Locate the cell with the specified text and output its [X, Y] center coordinate. 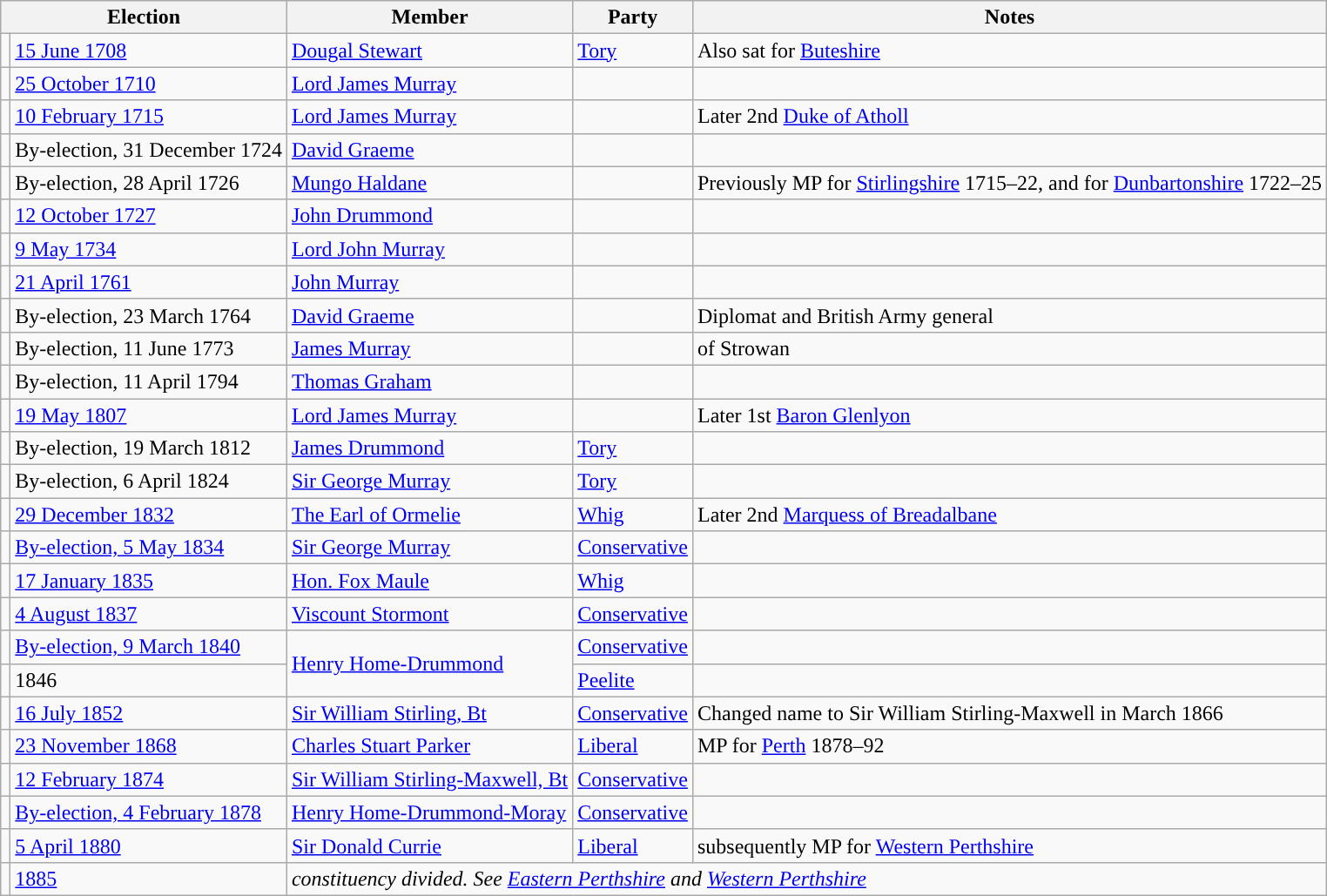
Peelite [633, 680]
Sir William Stirling-Maxwell, Bt [429, 779]
By-election, 23 March 1764 [149, 315]
Hon. Fox Maule [429, 581]
Henry Home-Drummond [429, 664]
Lord John Murray [429, 249]
16 July 1852 [149, 713]
constituency divided. See Eastern Perthshire and Western Perthshire [806, 879]
17 January 1835 [149, 581]
Member [429, 17]
12 October 1727 [149, 216]
Sir William Stirling, Bt [429, 713]
John Murray [429, 282]
4 August 1837 [149, 614]
9 May 1734 [149, 249]
19 May 1807 [149, 415]
By-election, 11 April 1794 [149, 381]
Viscount Stormont [429, 614]
Changed name to Sir William Stirling-Maxwell in March 1866 [1009, 713]
Thomas Graham [429, 381]
21 April 1761 [149, 282]
subsequently MP for Western Perthshire [1009, 845]
Henry Home-Drummond-Moray [429, 812]
25 October 1710 [149, 84]
Later 1st Baron Glenlyon [1009, 415]
Previously MP for Stirlingshire 1715–22, and for Dunbartonshire 1722–25 [1009, 183]
10 February 1715 [149, 117]
1885 [149, 879]
Sir Donald Currie [429, 845]
Notes [1009, 17]
12 February 1874 [149, 779]
Later 2nd Duke of Atholl [1009, 117]
Charles Stuart Parker [429, 746]
15 June 1708 [149, 51]
Party [633, 17]
Election [145, 17]
MP for Perth 1878–92 [1009, 746]
Also sat for Buteshire [1009, 51]
5 April 1880 [149, 845]
23 November 1868 [149, 746]
Later 2nd Marquess of Breadalbane [1009, 515]
By-election, 19 March 1812 [149, 448]
29 December 1832 [149, 515]
By-election, 31 December 1724 [149, 150]
By-election, 5 May 1834 [149, 548]
By-election, 28 April 1726 [149, 183]
James Murray [429, 348]
By-election, 4 February 1878 [149, 812]
James Drummond [429, 448]
John Drummond [429, 216]
of Strowan [1009, 348]
The Earl of Ormelie [429, 515]
Mungo Haldane [429, 183]
By-election, 6 April 1824 [149, 482]
By-election, 11 June 1773 [149, 348]
1846 [149, 680]
By-election, 9 March 1840 [149, 647]
Diplomat and British Army general [1009, 315]
Dougal Stewart [429, 51]
